From the cell containing the given text, extract its center point as [x, y] coordinate. 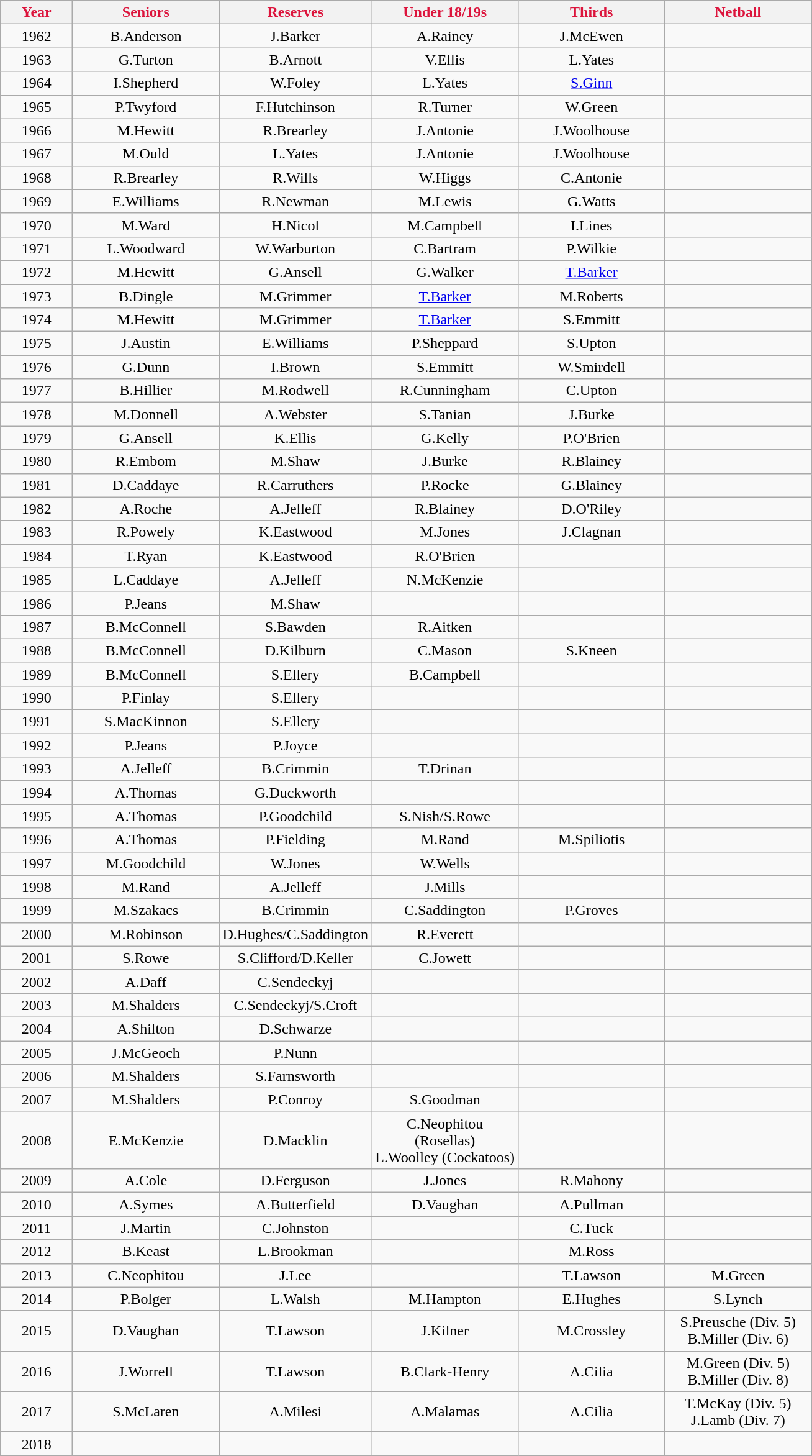
D.Ferguson [295, 1181]
R.Everett [445, 934]
P.Twyford [146, 107]
S.Bawden [295, 627]
1984 [37, 556]
2018 [37, 1444]
C.Upton [592, 391]
S.Goodman [445, 1100]
R.Embom [146, 462]
2003 [37, 1005]
I.Shepherd [146, 83]
1974 [37, 320]
E.McKenzie [146, 1140]
2008 [37, 1140]
I.Lines [592, 225]
R.Mahony [592, 1181]
S.Tanian [445, 414]
T.McKay (Div. 5)J.Lamb (Div. 7) [738, 1411]
W.Higgs [445, 178]
R.Newman [295, 201]
M.Jones [445, 532]
G.Walker [445, 272]
A.Roche [146, 509]
S.Nish/S.Rowe [445, 816]
W.Smirdell [592, 367]
B.Clark-Henry [445, 1372]
P.Conroy [295, 1100]
C.Jowett [445, 958]
M.Roberts [592, 296]
2007 [37, 1100]
1996 [37, 840]
B.Campbell [445, 674]
2015 [37, 1331]
R.Turner [445, 107]
L.Brookman [295, 1252]
M.Ross [592, 1252]
T.Ryan [146, 556]
D.Hughes/C.Saddington [295, 934]
G.Kelly [445, 438]
2002 [37, 981]
P.Groves [592, 911]
J.Jones [445, 1181]
1969 [37, 201]
A.Malamas [445, 1411]
S.Ginn [592, 83]
1967 [37, 154]
C.Johnston [295, 1228]
1978 [37, 414]
1963 [37, 60]
1971 [37, 248]
D.Macklin [295, 1140]
C.Antonie [592, 178]
L.Woodward [146, 248]
1987 [37, 627]
2005 [37, 1053]
S.Lynch [738, 1299]
K.Ellis [295, 438]
I.Brown [295, 367]
1981 [37, 485]
A.Milesi [295, 1411]
2004 [37, 1029]
D.Kilburn [295, 650]
B.Keast [146, 1252]
P.Finlay [146, 698]
2010 [37, 1204]
J.Barker [295, 36]
P.Wilkie [592, 248]
M.Green [738, 1275]
N.McKenzie [445, 580]
2011 [37, 1228]
2001 [37, 958]
E.Hughes [592, 1299]
1988 [37, 650]
M.Robinson [146, 934]
1966 [37, 130]
H.Nicol [295, 225]
B.Hillier [146, 391]
D.Schwarze [295, 1029]
G.Turton [146, 60]
Seniors [146, 12]
2014 [37, 1299]
M.Donnell [146, 414]
1991 [37, 722]
J.McGeoch [146, 1053]
J.Clagnan [592, 532]
2013 [37, 1275]
L.Walsh [295, 1299]
1980 [37, 462]
2000 [37, 934]
Under 18/19s [445, 12]
C.Neophitou (Rosellas)L.Woolley (Cockatoos) [445, 1140]
J.Martin [146, 1228]
P.Joyce [295, 745]
B.Anderson [146, 36]
C.Bartram [445, 248]
Reserves [295, 12]
2012 [37, 1252]
1975 [37, 344]
1995 [37, 816]
R.O'Brien [445, 556]
M.Green (Div. 5)B.Miller (Div. 8) [738, 1372]
S.Preusche (Div. 5)B.Miller (Div. 6) [738, 1331]
B.Dingle [146, 296]
D.Caddaye [146, 485]
V.Ellis [445, 60]
C.Sendeckyj [295, 981]
Thirds [592, 12]
R.Carruthers [295, 485]
P.Bolger [146, 1299]
W.Jones [295, 863]
C.Mason [445, 650]
J.Kilner [445, 1331]
R.Wills [295, 178]
M.Rodwell [295, 391]
1982 [37, 509]
S.Farnsworth [295, 1076]
A.Pullman [592, 1204]
W.Foley [295, 83]
S.Upton [592, 344]
1979 [37, 438]
1977 [37, 391]
1994 [37, 793]
P.Sheppard [445, 344]
M.Campbell [445, 225]
1964 [37, 83]
W.Warburton [295, 248]
1989 [37, 674]
Netball [738, 12]
S.Rowe [146, 958]
F.Hutchinson [295, 107]
1999 [37, 911]
A.Butterfield [295, 1204]
2016 [37, 1372]
P.O'Brien [592, 438]
A.Webster [295, 414]
R.Powely [146, 532]
1962 [37, 36]
M.Crossley [592, 1331]
G.Duckworth [295, 793]
A.Shilton [146, 1029]
G.Dunn [146, 367]
P.Goodchild [295, 816]
1992 [37, 745]
1965 [37, 107]
G.Watts [592, 201]
J.McEwen [592, 36]
M.Ould [146, 154]
M.Lewis [445, 201]
1986 [37, 603]
S.McLaren [146, 1411]
1970 [37, 225]
2017 [37, 1411]
A.Daff [146, 981]
M.Spiliotis [592, 840]
G.Blainey [592, 485]
R.Cunningham [445, 391]
1998 [37, 887]
J.Austin [146, 344]
P.Fielding [295, 840]
P.Nunn [295, 1053]
C.Sendeckyj/S.Croft [295, 1005]
A.Cole [146, 1181]
D.O'Riley [592, 509]
C.Neophitou [146, 1275]
R.Aitken [445, 627]
1990 [37, 698]
J.Lee [295, 1275]
W.Wells [445, 863]
S.Kneen [592, 650]
S.MacKinnon [146, 722]
1973 [37, 296]
2006 [37, 1076]
1997 [37, 863]
W.Green [592, 107]
M.Ward [146, 225]
J.Mills [445, 887]
1968 [37, 178]
M.Szakacs [146, 911]
2009 [37, 1181]
P.Rocke [445, 485]
M.Hampton [445, 1299]
1985 [37, 580]
T.Drinan [445, 769]
S.Clifford/D.Keller [295, 958]
1972 [37, 272]
J.Worrell [146, 1372]
1993 [37, 769]
1976 [37, 367]
B.Arnott [295, 60]
A.Symes [146, 1204]
Year [37, 12]
A.Rainey [445, 36]
C.Saddington [445, 911]
M.Goodchild [146, 863]
L.Caddaye [146, 580]
C.Tuck [592, 1228]
1983 [37, 532]
